From the cell containing the given text, extract its center point as [X, Y] coordinate. 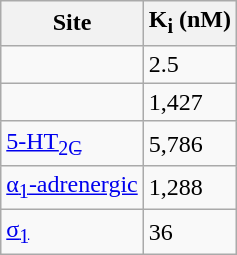
36 [190, 232]
1,288 [190, 188]
α1-adrenergic [72, 188]
2.5 [190, 64]
σ1 [72, 232]
1,427 [190, 102]
5,786 [190, 143]
5-HT2C [72, 143]
Site [72, 23]
Ki (nM) [190, 23]
